Return the [X, Y] coordinate for the center point of the cell that contains the specified text.  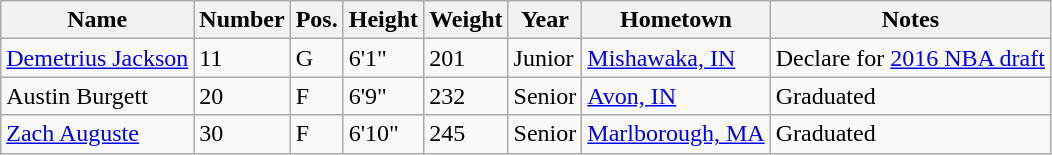
Junior [545, 58]
232 [466, 96]
Austin Burgett [98, 96]
Mishawaka, IN [676, 58]
Declare for 2016 NBA draft [910, 58]
Pos. [316, 20]
Demetrius Jackson [98, 58]
Height [383, 20]
Avon, IN [676, 96]
Notes [910, 20]
Year [545, 20]
30 [242, 134]
Name [98, 20]
Zach Auguste [98, 134]
11 [242, 58]
G [316, 58]
Number [242, 20]
6'10" [383, 134]
Weight [466, 20]
6'9" [383, 96]
Marlborough, MA [676, 134]
6'1" [383, 58]
20 [242, 96]
245 [466, 134]
Hometown [676, 20]
201 [466, 58]
